Provide the (X, Y) coordinate of the cell's center where the given text is located.  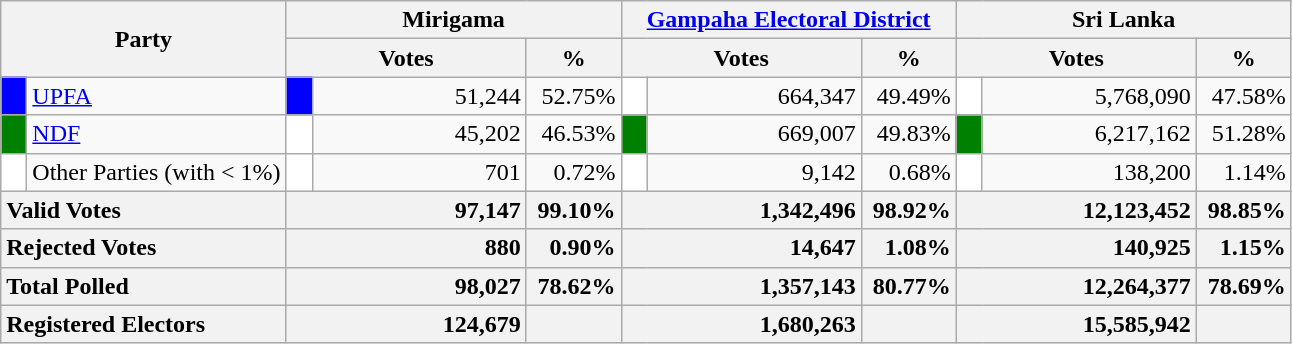
98.85% (1244, 210)
Other Parties (with < 1%) (156, 172)
12,123,452 (1076, 210)
15,585,942 (1076, 324)
0.68% (908, 172)
1,342,496 (741, 210)
12,264,377 (1076, 286)
78.69% (1244, 286)
Party (144, 39)
138,200 (1089, 172)
664,347 (754, 96)
880 (406, 248)
NDF (156, 134)
49.49% (908, 96)
Valid Votes (144, 210)
52.75% (574, 96)
140,925 (1076, 248)
1,680,263 (741, 324)
701 (419, 172)
124,679 (406, 324)
Gampaha Electoral District (788, 20)
98,027 (406, 286)
Rejected Votes (144, 248)
9,142 (754, 172)
5,768,090 (1089, 96)
99.10% (574, 210)
47.58% (1244, 96)
UPFA (156, 96)
97,147 (406, 210)
0.72% (574, 172)
80.77% (908, 286)
49.83% (908, 134)
669,007 (754, 134)
Sri Lanka (1124, 20)
1.08% (908, 248)
98.92% (908, 210)
46.53% (574, 134)
51.28% (1244, 134)
Total Polled (144, 286)
14,647 (741, 248)
51,244 (419, 96)
45,202 (419, 134)
1.14% (1244, 172)
0.90% (574, 248)
Mirigama (454, 20)
1.15% (1244, 248)
1,357,143 (741, 286)
78.62% (574, 286)
Registered Electors (144, 324)
6,217,162 (1089, 134)
